Output the [X, Y] coordinate of the center of the cell containing the given text.  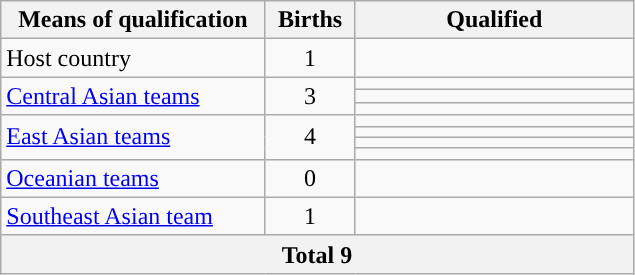
East Asian teams [133, 137]
0 [310, 178]
Births [310, 20]
Oceanian teams [133, 178]
Southeast Asian team [133, 216]
Qualified [494, 20]
Total 9 [318, 254]
Host country [133, 58]
3 [310, 96]
4 [310, 137]
Central Asian teams [133, 96]
Means of qualification [133, 20]
